Extract the [x, y] coordinate from the center of the cell holding the provided text.  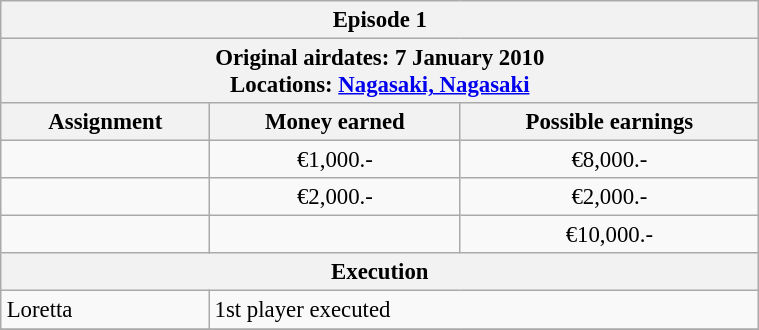
€10,000.- [609, 235]
€1,000.- [334, 160]
Money earned [334, 122]
Original airdates: 7 January 2010Locations: Nagasaki, Nagasaki [380, 70]
€8,000.- [609, 160]
Episode 1 [380, 20]
Possible earnings [609, 122]
1st player executed [484, 310]
Assignment [105, 122]
Loretta [105, 310]
Execution [380, 272]
